Find where the given text appears and provide that cell's center as [x, y] coordinate. 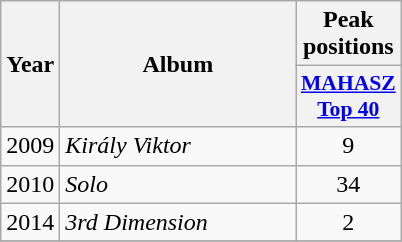
Solo [178, 184]
Király Viktor [178, 146]
Year [30, 64]
3rd Dimension [178, 222]
34 [348, 184]
2014 [30, 222]
Album [178, 64]
9 [348, 146]
Peak positions [348, 34]
2009 [30, 146]
2 [348, 222]
2010 [30, 184]
MAHASZ Top 40 [348, 96]
